Scan for the cell matching the given text and deliver its [X, Y] coordinate at center. 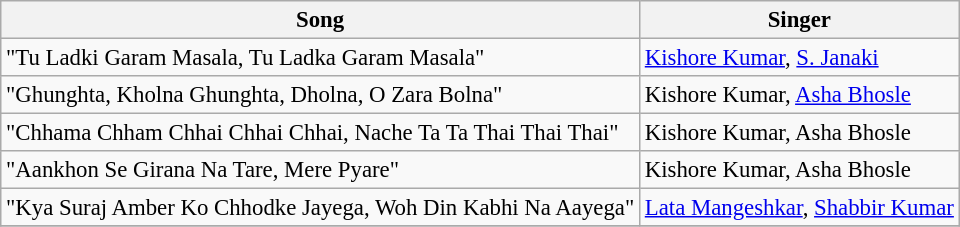
Lata Mangeshkar, Shabbir Kumar [799, 208]
Song [320, 20]
Singer [799, 20]
"Tu Ladki Garam Masala, Tu Ladka Garam Masala" [320, 58]
Kishore Kumar, S. Janaki [799, 58]
"Aankhon Se Girana Na Tare, Mere Pyare" [320, 170]
"Kya Suraj Amber Ko Chhodke Jayega, Woh Din Kabhi Na Aayega" [320, 208]
"Ghunghta, Kholna Ghunghta, Dholna, O Zara Bolna" [320, 95]
"Chhama Chham Chhai Chhai Chhai, Nache Ta Ta Thai Thai Thai" [320, 133]
